Identify which cell holds the provided text, then report its [X, Y] central coordinate. 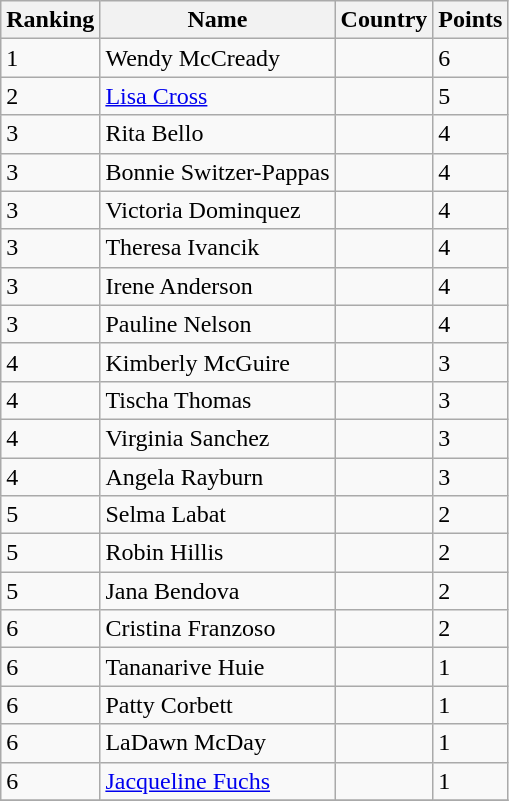
Jana Bendova [218, 591]
Theresa Ivancik [218, 248]
Tananarive Huie [218, 667]
Virginia Sanchez [218, 438]
Country [384, 20]
Points [470, 20]
Ranking [50, 20]
Cristina Franzoso [218, 629]
Lisa Cross [218, 96]
Wendy McCready [218, 58]
Tischa Thomas [218, 400]
Irene Anderson [218, 286]
Victoria Dominquez [218, 210]
Kimberly McGuire [218, 362]
LaDawn McDay [218, 743]
Rita Bello [218, 134]
Selma Labat [218, 515]
Bonnie Switzer-Pappas [218, 172]
Robin Hillis [218, 553]
Angela Rayburn [218, 477]
Name [218, 20]
Pauline Nelson [218, 324]
Jacqueline Fuchs [218, 781]
Patty Corbett [218, 705]
